Capture the cell that displays the provided text and extract its [x, y] central coordinate. 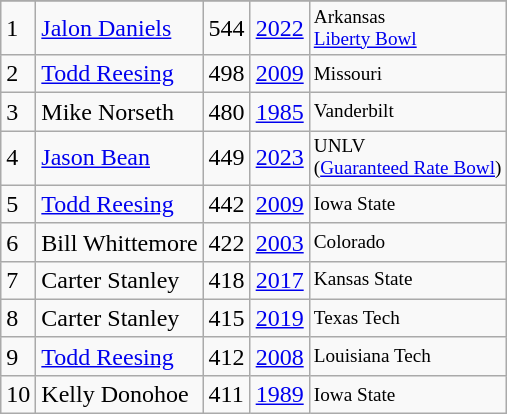
Mike Norseth [120, 112]
412 [226, 356]
9 [18, 356]
Kansas State [408, 280]
422 [226, 242]
498 [226, 74]
ArkansasLiberty Bowl [408, 28]
442 [226, 204]
411 [226, 394]
1 [18, 28]
3 [18, 112]
Bill Whittemore [120, 242]
544 [226, 28]
Jalon Daniels [120, 28]
Jason Bean [120, 158]
1989 [280, 394]
6 [18, 242]
1985 [280, 112]
418 [226, 280]
UNLV(Guaranteed Rate Bowl) [408, 158]
8 [18, 318]
Missouri [408, 74]
2019 [280, 318]
Texas Tech [408, 318]
7 [18, 280]
4 [18, 158]
2 [18, 74]
10 [18, 394]
Vanderbilt [408, 112]
2023 [280, 158]
Kelly Donohoe [120, 394]
Colorado [408, 242]
2008 [280, 356]
2022 [280, 28]
415 [226, 318]
Louisiana Tech [408, 356]
480 [226, 112]
2017 [280, 280]
5 [18, 204]
2003 [280, 242]
449 [226, 158]
